Identify which cell holds the provided text, then report its [x, y] central coordinate. 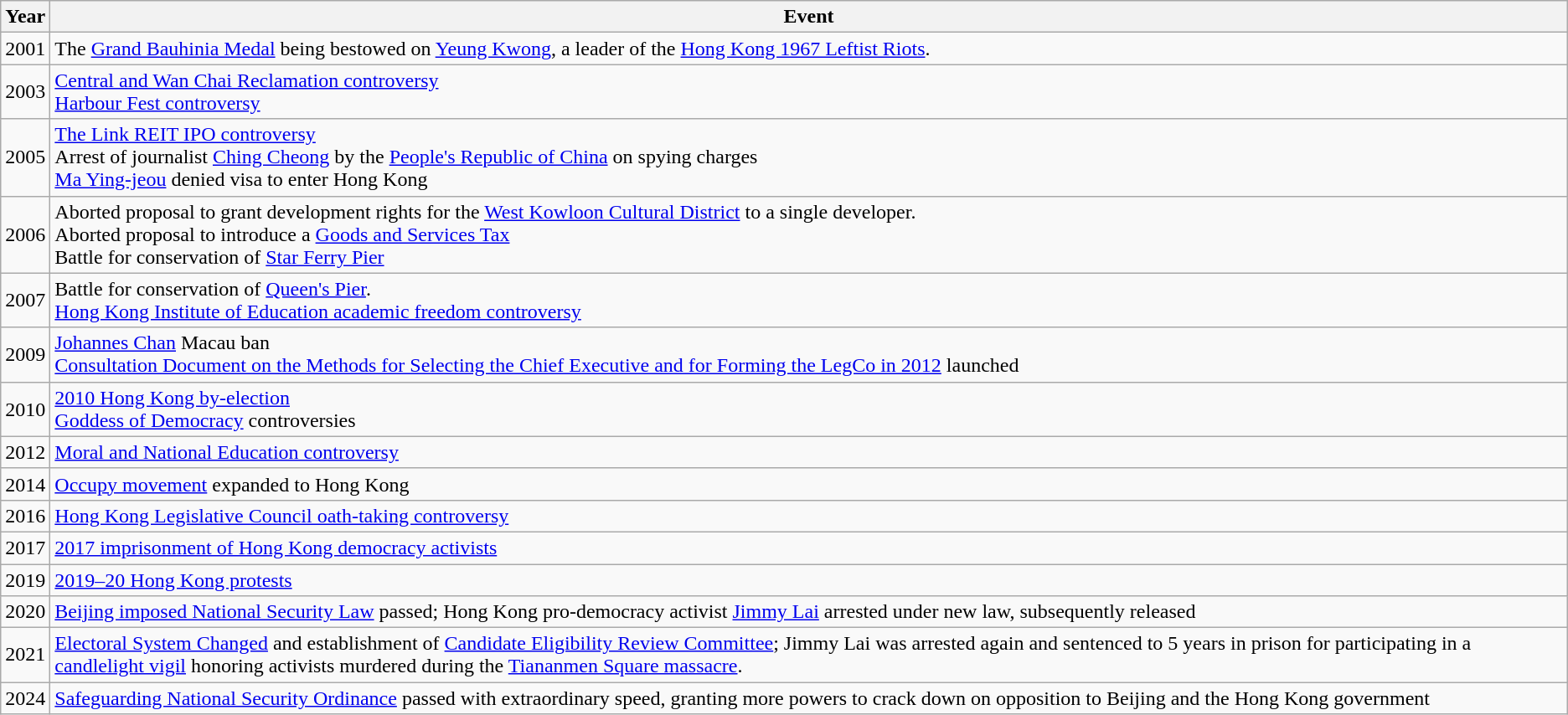
2010 Hong Kong by-electionGoddess of Democracy controversies [809, 409]
Year [25, 17]
2019 [25, 580]
2012 [25, 452]
Central and Wan Chai Reclamation controversyHarbour Fest controversy [809, 92]
2007 [25, 300]
Battle for conservation of Queen's Pier.Hong Kong Institute of Education academic freedom controversy [809, 300]
2019–20 Hong Kong protests [809, 580]
The Grand Bauhinia Medal being bestowed on Yeung Kwong, a leader of the Hong Kong 1967 Leftist Riots. [809, 49]
Occupy movement expanded to Hong Kong [809, 484]
Moral and National Education controversy [809, 452]
2024 [25, 698]
2017 [25, 548]
Event [809, 17]
2017 imprisonment of Hong Kong democracy activists [809, 548]
2016 [25, 516]
2001 [25, 49]
2014 [25, 484]
Beijing imposed National Security Law passed; Hong Kong pro-democracy activist Jimmy Lai arrested under new law, subsequently released [809, 612]
2021 [25, 655]
2005 [25, 157]
2010 [25, 409]
Johannes Chan Macau ban Consultation Document on the Methods for Selecting the Chief Executive and for Forming the LegCo in 2012 launched [809, 355]
2006 [25, 234]
2009 [25, 355]
2003 [25, 92]
2020 [25, 612]
Hong Kong Legislative Council oath-taking controversy [809, 516]
